Return the [X, Y] coordinate for the center point of the cell that contains the specified text.  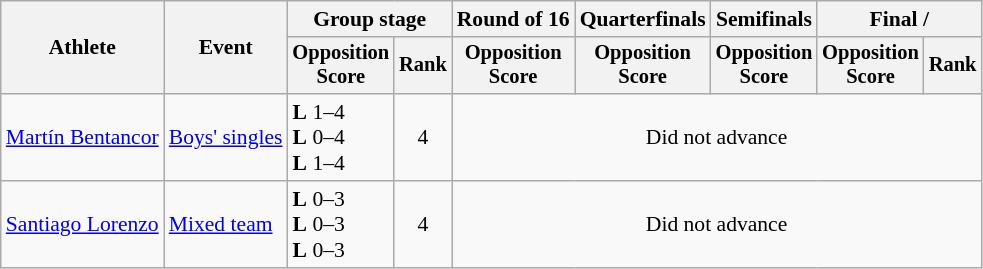
Round of 16 [514, 19]
Group stage [370, 19]
Quarterfinals [643, 19]
Final / [899, 19]
Boys' singles [226, 138]
Athlete [82, 48]
Santiago Lorenzo [82, 224]
L 1–4 L 0–4 L 1–4 [342, 138]
Semifinals [764, 19]
Mixed team [226, 224]
Martín Bentancor [82, 138]
Event [226, 48]
L 0–3 L 0–3 L 0–3 [342, 224]
